Output the (x, y) coordinate of the center of the cell containing the given text.  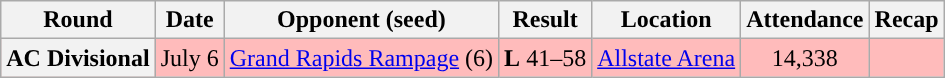
Date (190, 20)
L 41–58 (546, 58)
Attendance (805, 20)
Location (666, 20)
Result (546, 20)
July 6 (190, 58)
AC Divisional (78, 58)
14,338 (805, 58)
Round (78, 20)
Recap (906, 20)
Opponent (seed) (361, 20)
Allstate Arena (666, 58)
Grand Rapids Rampage (6) (361, 58)
